Scan for the cell matching the given text and deliver its [X, Y] coordinate at center. 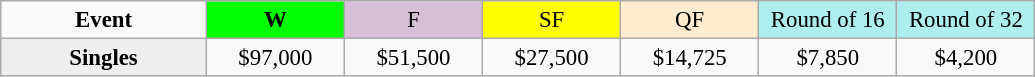
$7,850 [828, 58]
Round of 16 [828, 20]
Event [104, 20]
QF [690, 20]
F [413, 20]
Singles [104, 58]
$27,500 [552, 58]
W [275, 20]
$51,500 [413, 58]
SF [552, 20]
$97,000 [275, 58]
$4,200 [966, 58]
$14,725 [690, 58]
Round of 32 [966, 20]
